Determine the (x, y) coordinate at the center of the cell enclosing the given text.  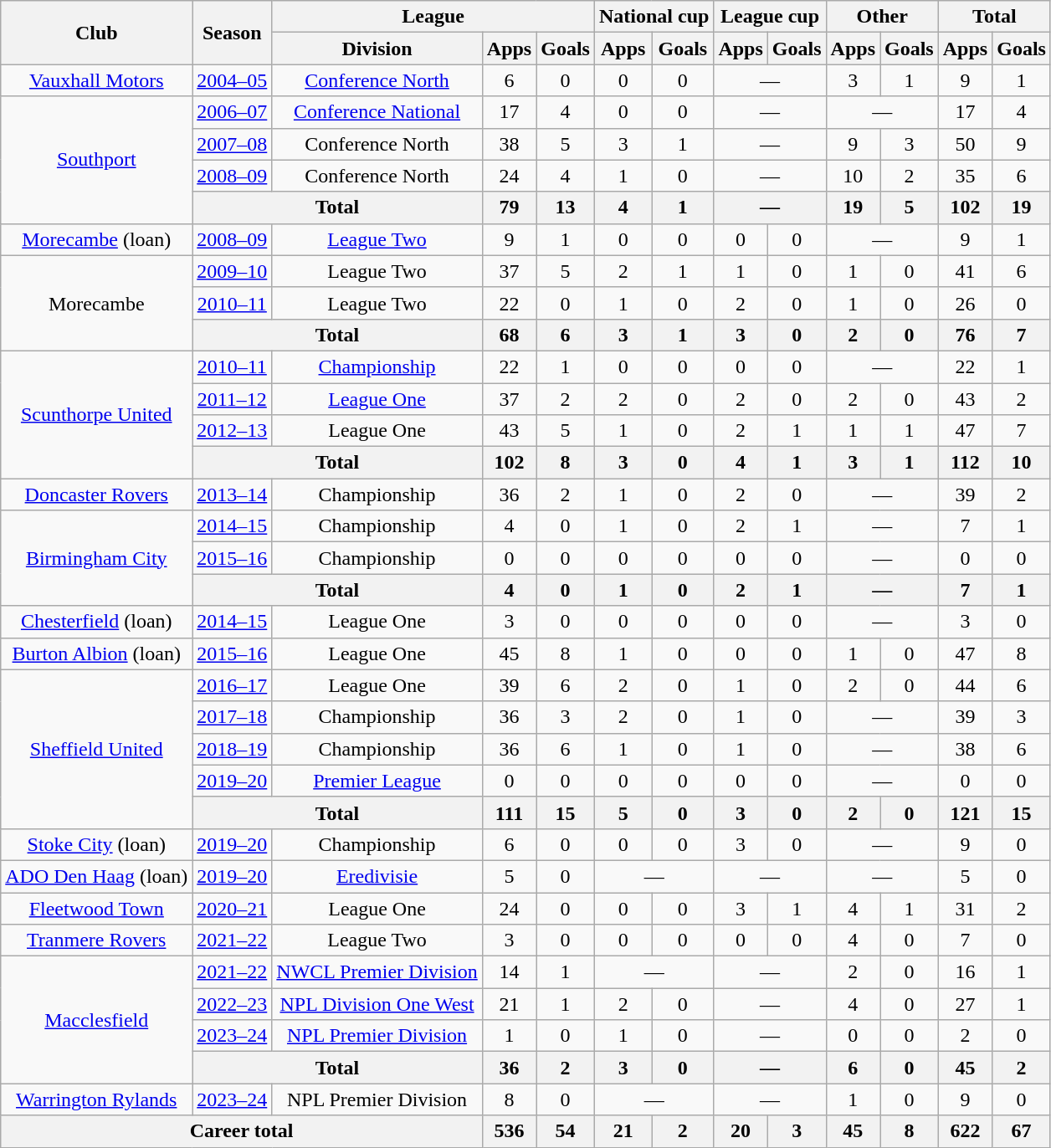
2020–21 (233, 908)
Club (97, 33)
2016–17 (233, 685)
2006–07 (233, 112)
2018–19 (233, 749)
79 (509, 208)
50 (965, 144)
Doncaster Rovers (97, 495)
League cup (770, 17)
NPL Division One West (377, 1004)
121 (965, 812)
111 (509, 812)
2017–18 (233, 717)
2012–13 (233, 431)
2013–14 (233, 495)
Southport (97, 160)
2011–12 (233, 399)
Morecambe (loan) (97, 239)
16 (965, 972)
27 (965, 1004)
44 (965, 685)
Chesterfield (loan) (97, 622)
67 (1022, 1131)
41 (965, 271)
Warrington Rylands (97, 1099)
54 (566, 1131)
Macclesfield (97, 1020)
League (433, 17)
26 (965, 303)
68 (509, 335)
Eredivisie (377, 876)
Morecambe (97, 303)
Career total (242, 1131)
Birmingham City (97, 558)
Burton Albion (loan) (97, 653)
14 (509, 972)
ADO Den Haag (loan) (97, 876)
536 (509, 1131)
Conference National (377, 112)
Fleetwood Town (97, 908)
National cup (654, 17)
2009–10 (233, 271)
Division (377, 49)
2004–05 (233, 80)
Vauxhall Motors (97, 80)
622 (965, 1131)
2022–23 (233, 1004)
20 (741, 1131)
31 (965, 908)
35 (965, 176)
2007–08 (233, 144)
Season (233, 33)
Tranmere Rovers (97, 940)
NWCL Premier Division (377, 972)
Stoke City (loan) (97, 844)
Premier League (377, 781)
Sheffield United (97, 749)
76 (965, 335)
112 (965, 463)
Scunthorpe United (97, 414)
13 (566, 208)
Other (882, 17)
